Identify which cell holds the provided text, then report its (X, Y) central coordinate. 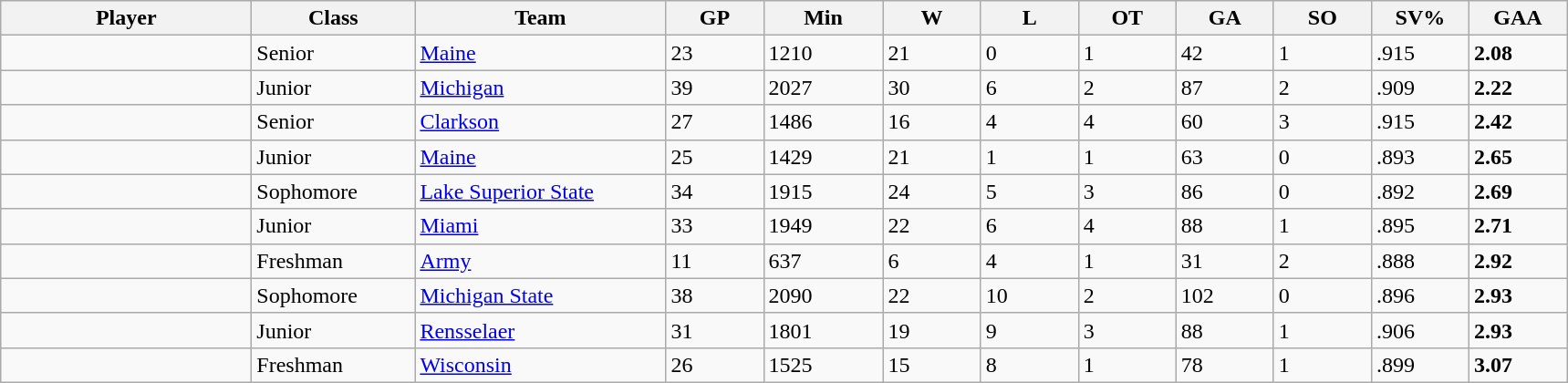
.909 (1419, 88)
2.71 (1518, 226)
SV% (1419, 18)
1525 (823, 365)
2.42 (1518, 122)
86 (1224, 191)
9 (1029, 330)
GAA (1518, 18)
30 (932, 88)
Lake Superior State (540, 191)
OT (1127, 18)
.893 (1419, 157)
15 (932, 365)
5 (1029, 191)
1949 (823, 226)
.888 (1419, 261)
.892 (1419, 191)
L (1029, 18)
.896 (1419, 295)
24 (932, 191)
2.92 (1518, 261)
2027 (823, 88)
10 (1029, 295)
Michigan State (540, 295)
W (932, 18)
.899 (1419, 365)
8 (1029, 365)
63 (1224, 157)
.895 (1419, 226)
2.22 (1518, 88)
Min (823, 18)
Clarkson (540, 122)
39 (715, 88)
42 (1224, 53)
102 (1224, 295)
11 (715, 261)
33 (715, 226)
78 (1224, 365)
1486 (823, 122)
26 (715, 365)
2.69 (1518, 191)
38 (715, 295)
.906 (1419, 330)
1801 (823, 330)
60 (1224, 122)
Michigan (540, 88)
16 (932, 122)
Army (540, 261)
Miami (540, 226)
1429 (823, 157)
Wisconsin (540, 365)
25 (715, 157)
1915 (823, 191)
Rensselaer (540, 330)
GA (1224, 18)
SO (1323, 18)
2.08 (1518, 53)
23 (715, 53)
27 (715, 122)
Class (334, 18)
637 (823, 261)
2090 (823, 295)
GP (715, 18)
Team (540, 18)
2.65 (1518, 157)
1210 (823, 53)
3.07 (1518, 365)
34 (715, 191)
Player (126, 18)
19 (932, 330)
87 (1224, 88)
